Return [x, y] of the center of cell containing provided text 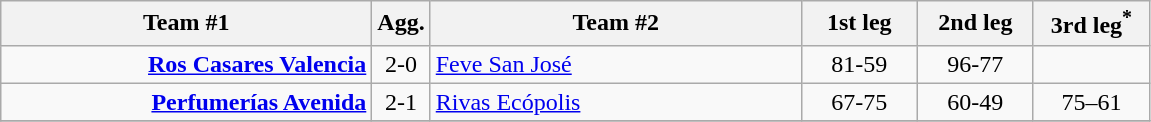
Rivas Ecópolis [616, 102]
3rd leg* [1091, 24]
60-49 [975, 102]
81-59 [859, 64]
2-0 [401, 64]
Ros Casares Valencia [186, 64]
2nd leg [975, 24]
96-77 [975, 64]
Feve San José [616, 64]
75–61 [1091, 102]
Team #2 [616, 24]
1st leg [859, 24]
Perfumerías Avenida [186, 102]
2-1 [401, 102]
67-75 [859, 102]
Agg. [401, 24]
Team #1 [186, 24]
